Search for the cell housing the specified text and yield its (x, y) center coordinate. 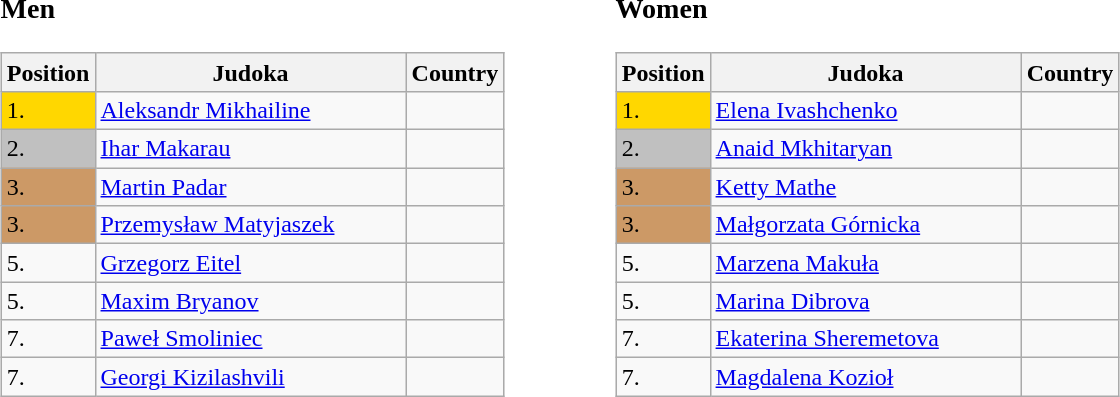
Magdalena Kozioł (866, 377)
Grzegorz Eitel (250, 263)
Marzena Makuła (866, 263)
Ihar Makarau (250, 149)
Przemysław Matyjaszek (250, 225)
Marina Dibrova (866, 301)
Małgorzata Górnicka (866, 225)
Georgi Kizilashvili (250, 377)
Aleksandr Mikhailine (250, 110)
Maxim Bryanov (250, 301)
Martin Padar (250, 187)
Ketty Mathe (866, 187)
Anaid Mkhitaryan (866, 149)
Elena Ivashchenko (866, 110)
Ekaterina Sheremetova (866, 339)
Paweł Smoliniec (250, 339)
